Return the [X, Y] coordinate for the center point of the cell that contains the specified text.  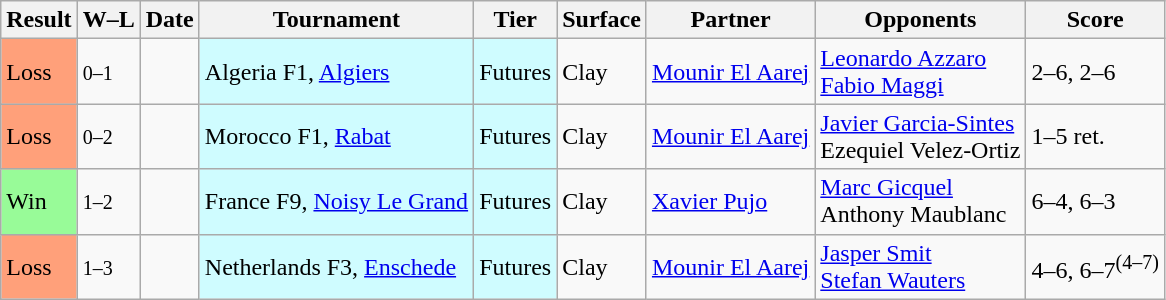
Tournament [336, 20]
Algeria F1, Algiers [336, 72]
Partner [730, 20]
Marc Gicquel Anthony Maublanc [920, 202]
W–L [108, 20]
1–5 ret. [1095, 136]
0–1 [108, 72]
Surface [602, 20]
Morocco F1, Rabat [336, 136]
Win [39, 202]
4–6, 6–7(4–7) [1095, 266]
Opponents [920, 20]
Score [1095, 20]
Date [170, 20]
Result [39, 20]
2–6, 2–6 [1095, 72]
Tier [516, 20]
1–3 [108, 266]
France F9, Noisy Le Grand [336, 202]
1–2 [108, 202]
Leonardo Azzaro Fabio Maggi [920, 72]
Javier Garcia-Sintes Ezequiel Velez-Ortiz [920, 136]
Jasper Smit Stefan Wauters [920, 266]
6–4, 6–3 [1095, 202]
Netherlands F3, Enschede [336, 266]
Xavier Pujo [730, 202]
0–2 [108, 136]
